Locate the cell with the specified text and output its (X, Y) center coordinate. 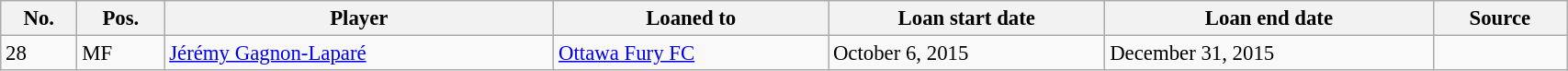
Loaned to (691, 18)
MF (121, 53)
Ottawa Fury FC (691, 53)
Pos. (121, 18)
Player (359, 18)
No. (39, 18)
October 6, 2015 (966, 53)
December 31, 2015 (1269, 53)
28 (39, 53)
Loan start date (966, 18)
Loan end date (1269, 18)
Source (1500, 18)
Jérémy Gagnon-Laparé (359, 53)
